From the cell containing the given text, extract its center point as (x, y) coordinate. 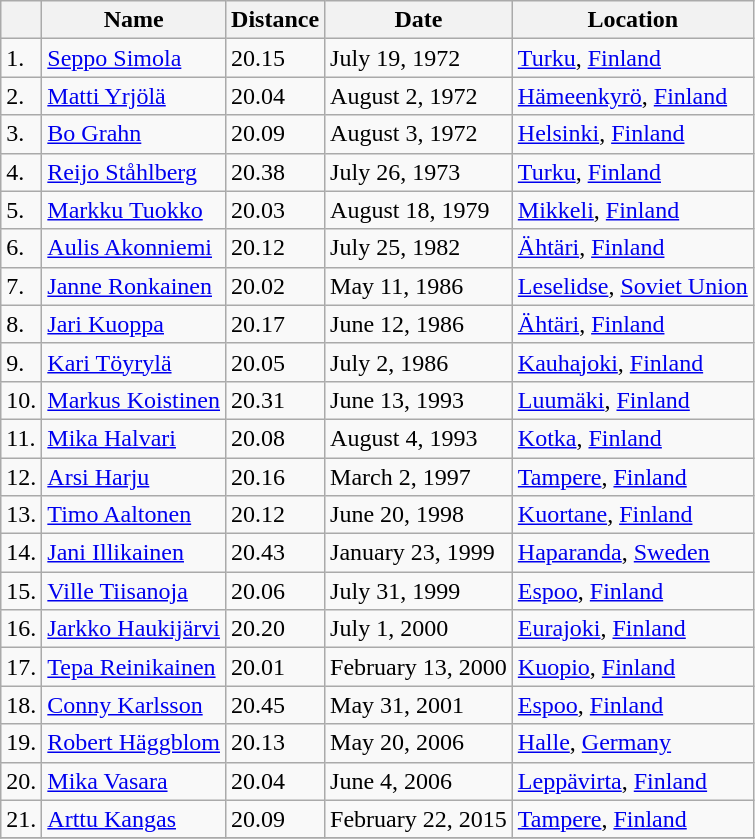
May 20, 2006 (419, 743)
17. (22, 667)
Bo Grahn (134, 134)
Ville Tiisanoja (134, 591)
Janne Ronkainen (134, 286)
Aulis Akonniemi (134, 248)
Leppävirta, Finland (632, 781)
20.08 (276, 438)
May 31, 2001 (419, 705)
13. (22, 515)
4. (22, 172)
Eurajoki, Finland (632, 629)
20.13 (276, 743)
20.15 (276, 58)
May 11, 1986 (419, 286)
Date (419, 20)
Name (134, 20)
3. (22, 134)
Helsinki, Finland (632, 134)
10. (22, 400)
Robert Häggblom (134, 743)
August 18, 1979 (419, 210)
July 25, 1982 (419, 248)
Luumäki, Finland (632, 400)
6. (22, 248)
Seppo Simola (134, 58)
1. (22, 58)
Jarkko Haukijärvi (134, 629)
August 4, 1993 (419, 438)
Distance (276, 20)
Mika Halvari (134, 438)
Matti Yrjölä (134, 96)
20.31 (276, 400)
21. (22, 819)
20.43 (276, 553)
Mika Vasara (134, 781)
June 20, 1998 (419, 515)
February 22, 2015 (419, 819)
Kauhajoki, Finland (632, 362)
20.06 (276, 591)
Arsi Harju (134, 477)
12. (22, 477)
July 1, 2000 (419, 629)
20. (22, 781)
Markku Tuokko (134, 210)
Jari Kuoppa (134, 324)
March 2, 1997 (419, 477)
20.02 (276, 286)
June 4, 2006 (419, 781)
Kotka, Finland (632, 438)
9. (22, 362)
Haparanda, Sweden (632, 553)
July 31, 1999 (419, 591)
Halle, Germany (632, 743)
June 12, 1986 (419, 324)
7. (22, 286)
15. (22, 591)
20.03 (276, 210)
Location (632, 20)
20.20 (276, 629)
June 13, 1993 (419, 400)
August 3, 1972 (419, 134)
Markus Koistinen (134, 400)
5. (22, 210)
Timo Aaltonen (134, 515)
2. (22, 96)
Kuopio, Finland (632, 667)
January 23, 1999 (419, 553)
Jani Illikainen (134, 553)
20.05 (276, 362)
July 2, 1986 (419, 362)
Leselidse, Soviet Union (632, 286)
Mikkeli, Finland (632, 210)
20.01 (276, 667)
20.16 (276, 477)
19. (22, 743)
8. (22, 324)
August 2, 1972 (419, 96)
Reijo Ståhlberg (134, 172)
11. (22, 438)
July 26, 1973 (419, 172)
20.17 (276, 324)
Arttu Kangas (134, 819)
16. (22, 629)
February 13, 2000 (419, 667)
Kari Töyrylä (134, 362)
Conny Karlsson (134, 705)
Tepa Reinikainen (134, 667)
14. (22, 553)
18. (22, 705)
Hämeenkyrö, Finland (632, 96)
Kuortane, Finland (632, 515)
20.45 (276, 705)
20.38 (276, 172)
July 19, 1972 (419, 58)
